Return (x, y) of the center of cell containing provided text 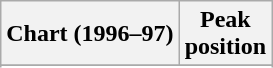
Chart (1996–97) (90, 34)
Peak position (225, 34)
